Determine the [x, y] coordinate at the center of the cell enclosing the given text.  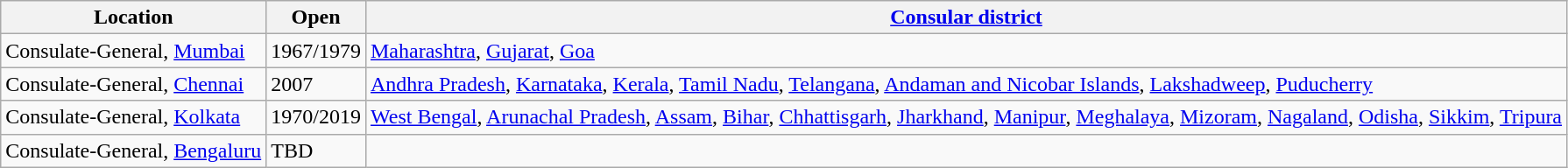
Consulate-General, Bengaluru [133, 150]
Maharashtra, Gujarat, Goa [965, 51]
1967/1979 [316, 51]
West Bengal, Arunachal Pradesh, Assam, Bihar, Chhattisgarh, Jharkhand, Manipur, Meghalaya, Mizoram, Nagaland, Odisha, Sikkim, Tripura [965, 117]
Consulate-General, Kolkata [133, 117]
Consulate-General, Mumbai [133, 51]
Consular district [965, 17]
TBD [316, 150]
Andhra Pradesh, Karnataka, Kerala, Tamil Nadu, Telangana, Andaman and Nicobar Islands, Lakshadweep, Puducherry [965, 84]
1970/2019 [316, 117]
Consulate-General, Chennai [133, 84]
2007 [316, 84]
Location [133, 17]
Open [316, 17]
